Output the [X, Y] coordinate of the center of the cell containing the given text.  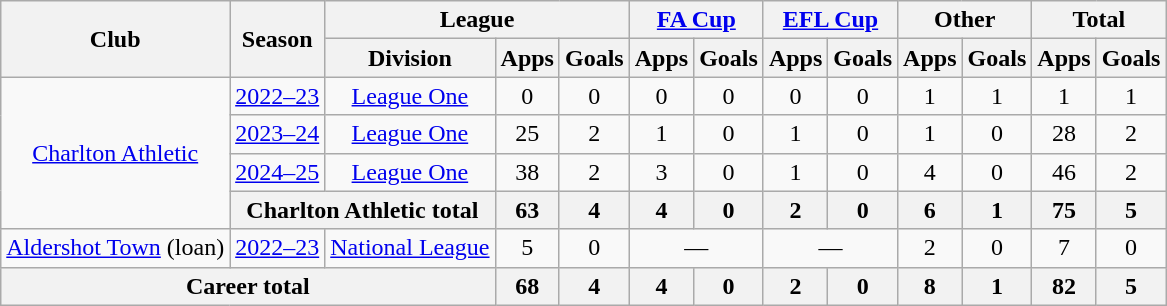
38 [527, 172]
Total [1099, 20]
6 [930, 210]
Aldershot Town (loan) [116, 248]
2023–24 [278, 134]
63 [527, 210]
3 [661, 172]
Club [116, 39]
Other [965, 20]
Charlton Athletic total [362, 210]
League [477, 20]
FA Cup [696, 20]
EFL Cup [830, 20]
National League [410, 248]
Charlton Athletic [116, 153]
Career total [248, 286]
Season [278, 39]
46 [1064, 172]
8 [930, 286]
7 [1064, 248]
2024–25 [278, 172]
28 [1064, 134]
75 [1064, 210]
82 [1064, 286]
Division [410, 58]
68 [527, 286]
25 [527, 134]
